From the cell containing the given text, extract its center point as (x, y) coordinate. 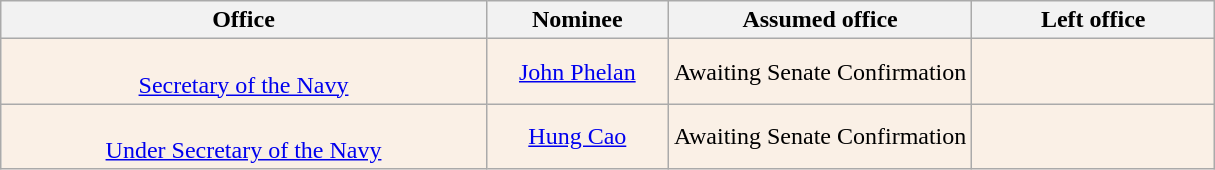
Office (244, 20)
Secretary of the Navy (244, 72)
Under Secretary of the Navy (244, 136)
Nominee (577, 20)
John Phelan (577, 72)
Hung Cao (577, 136)
Left office (1094, 20)
Assumed office (820, 20)
